Output the (X, Y) coordinate of the center of the cell containing the given text.  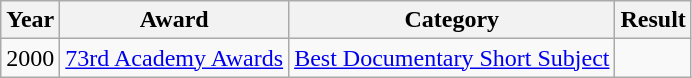
Award (174, 20)
73rd Academy Awards (174, 58)
Category (452, 20)
Result (653, 20)
Year (30, 20)
2000 (30, 58)
Best Documentary Short Subject (452, 58)
